Return the (x, y) coordinate for the center point of the cell that contains the specified text.  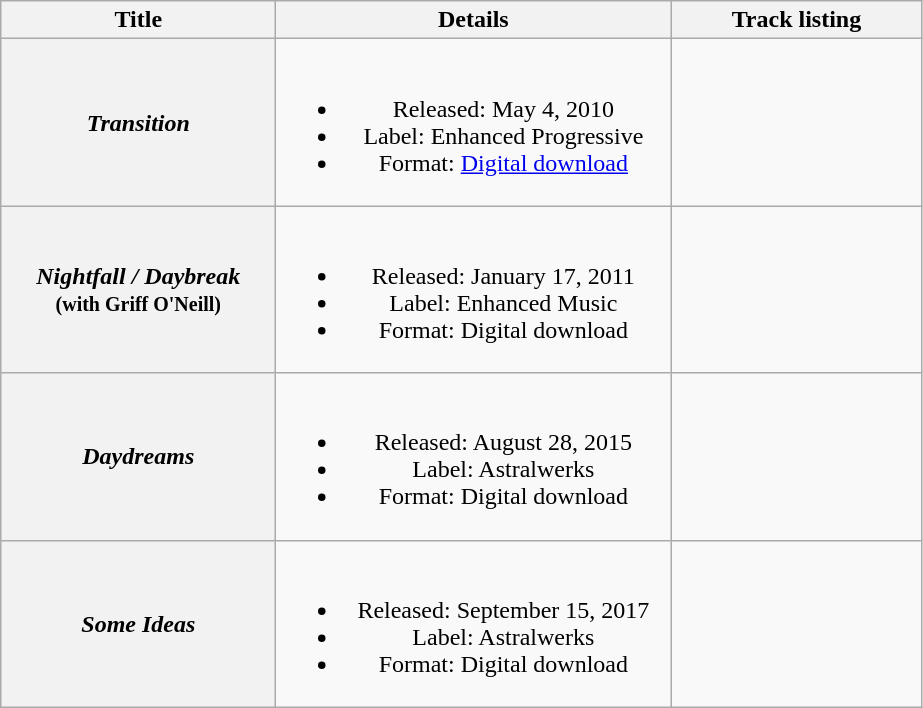
Released: August 28, 2015Label: AstralwerksFormat: Digital download (474, 456)
Released: May 4, 2010Label: Enhanced ProgressiveFormat: Digital download (474, 122)
Transition (138, 122)
Details (474, 20)
Released: September 15, 2017Label: AstralwerksFormat: Digital download (474, 624)
Title (138, 20)
Daydreams (138, 456)
Released: January 17, 2011Label: Enhanced MusicFormat: Digital download (474, 290)
Some Ideas (138, 624)
Nightfall / Daybreak (with Griff O'Neill) (138, 290)
Track listing (796, 20)
